Provide the [x, y] coordinate of the cell's center where the given text is located.  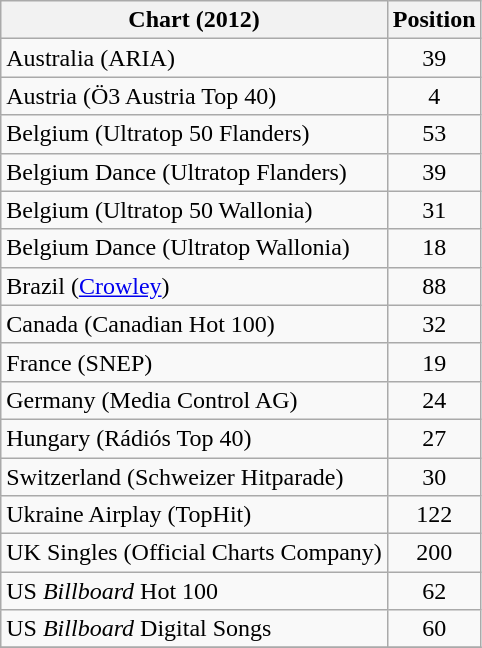
Canada (Canadian Hot 100) [194, 324]
Ukraine Airplay (TopHit) [194, 515]
Australia (ARIA) [194, 58]
27 [434, 438]
122 [434, 515]
62 [434, 591]
Belgium Dance (Ultratop Wallonia) [194, 248]
Belgium Dance (Ultratop Flanders) [194, 172]
Brazil (Crowley) [194, 286]
Belgium (Ultratop 50 Wallonia) [194, 210]
Hungary (Rádiós Top 40) [194, 438]
Switzerland (Schweizer Hitparade) [194, 477]
32 [434, 324]
Chart (2012) [194, 20]
24 [434, 400]
Austria (Ö3 Austria Top 40) [194, 96]
US Billboard Digital Songs [194, 629]
Belgium (Ultratop 50 Flanders) [194, 134]
Position [434, 20]
60 [434, 629]
53 [434, 134]
18 [434, 248]
France (SNEP) [194, 362]
US Billboard Hot 100 [194, 591]
Germany (Media Control AG) [194, 400]
31 [434, 210]
UK Singles (Official Charts Company) [194, 553]
200 [434, 553]
19 [434, 362]
4 [434, 96]
88 [434, 286]
30 [434, 477]
